For the text-containing cell, return its midpoint in [x, y] coordinate format. 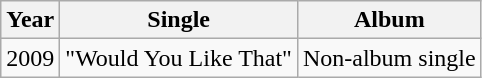
"Would You Like That" [179, 58]
Year [30, 20]
Album [389, 20]
Single [179, 20]
2009 [30, 58]
Non-album single [389, 58]
